Output the (X, Y) coordinate of the center of the cell containing the given text.  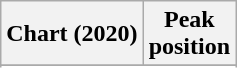
Peak position (189, 34)
Chart (2020) (72, 34)
